Capture the cell that displays the provided text and extract its (x, y) central coordinate. 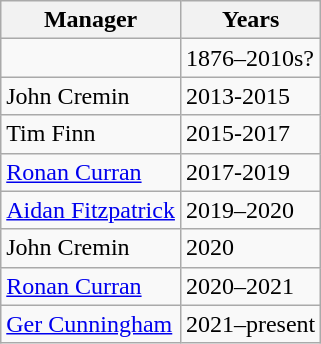
2013-2015 (250, 96)
2021–present (250, 324)
2020 (250, 248)
2017-2019 (250, 172)
1876–2010s? (250, 58)
2015-2017 (250, 134)
Tim Finn (91, 134)
Years (250, 20)
2019–2020 (250, 210)
Manager (91, 20)
2020–2021 (250, 286)
Aidan Fitzpatrick (91, 210)
Ger Cunningham (91, 324)
